Scan for the cell matching the given text and deliver its [X, Y] coordinate at center. 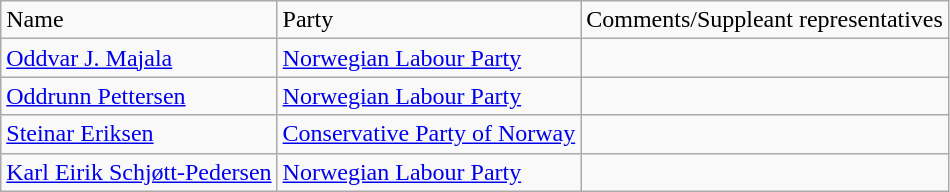
Name [139, 20]
Party [429, 20]
Steinar Eriksen [139, 134]
Oddvar J. Majala [139, 58]
Karl Eirik Schjøtt-Pedersen [139, 172]
Oddrunn Pettersen [139, 96]
Conservative Party of Norway [429, 134]
Comments/Suppleant representatives [765, 20]
